Capture the cell that displays the provided text and extract its (X, Y) central coordinate. 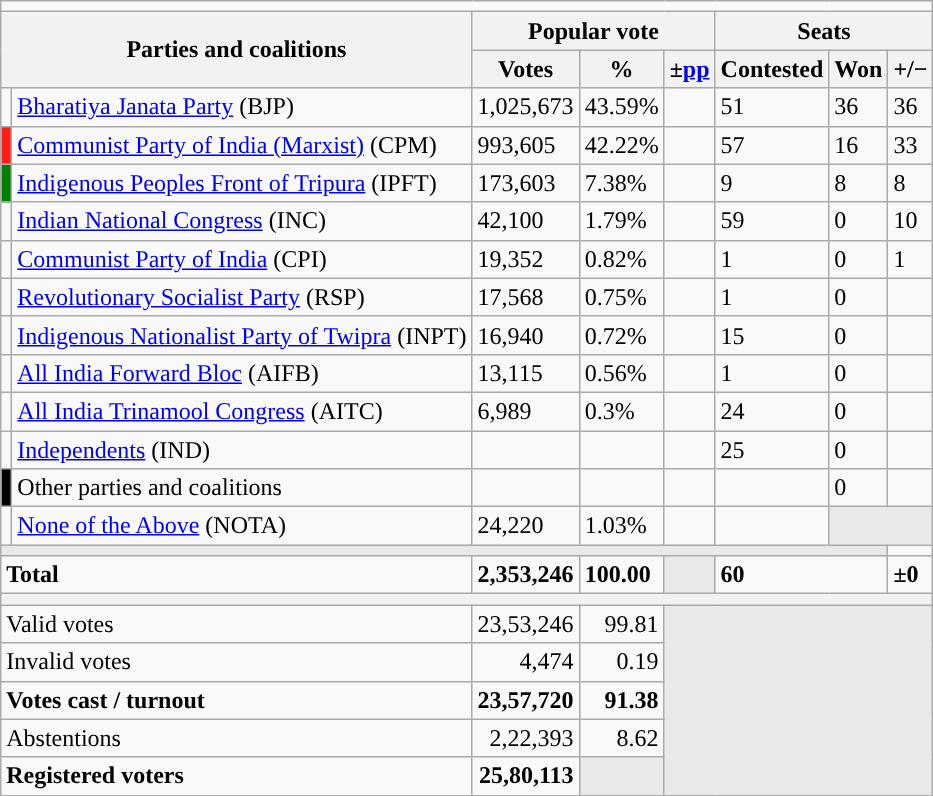
±0 (910, 575)
7.38% (622, 183)
Parties and coalitions (236, 50)
99.81 (622, 624)
24,220 (526, 526)
Registered voters (236, 776)
25 (772, 449)
±pp (690, 69)
Abstentions (236, 738)
Indian National Congress (INC) (242, 221)
9 (772, 183)
+/− (910, 69)
51 (772, 107)
Total (236, 575)
Other parties and coalitions (242, 488)
8.62 (622, 738)
0.56% (622, 373)
All India Forward Bloc (AIFB) (242, 373)
57 (772, 145)
Invalid votes (236, 662)
Communist Party of India (CPI) (242, 259)
16,940 (526, 335)
59 (772, 221)
16 (858, 145)
Bharatiya Janata Party (BJP) (242, 107)
19,352 (526, 259)
None of the Above (NOTA) (242, 526)
2,353,246 (526, 575)
All India Trinamool Congress (AITC) (242, 411)
60 (802, 575)
91.38 (622, 700)
Indigenous Nationalist Party of Twipra (INPT) (242, 335)
0.19 (622, 662)
0.3% (622, 411)
Indigenous Peoples Front of Tripura (IPFT) (242, 183)
25,80,113 (526, 776)
% (622, 69)
1.03% (622, 526)
Seats (824, 31)
13,115 (526, 373)
33 (910, 145)
1.79% (622, 221)
15 (772, 335)
993,605 (526, 145)
6,989 (526, 411)
43.59% (622, 107)
100.00 (622, 575)
173,603 (526, 183)
Votes cast / turnout (236, 700)
Independents (IND) (242, 449)
Valid votes (236, 624)
Votes (526, 69)
23,57,720 (526, 700)
10 (910, 221)
2,22,393 (526, 738)
17,568 (526, 297)
Contested (772, 69)
42.22% (622, 145)
42,100 (526, 221)
Won (858, 69)
23,53,246 (526, 624)
Communist Party of India (Marxist) (CPM) (242, 145)
24 (772, 411)
0.72% (622, 335)
0.75% (622, 297)
0.82% (622, 259)
Revolutionary Socialist Party (RSP) (242, 297)
4,474 (526, 662)
1,025,673 (526, 107)
Popular vote (594, 31)
